For the text-containing cell, return its midpoint in [X, Y] coordinate format. 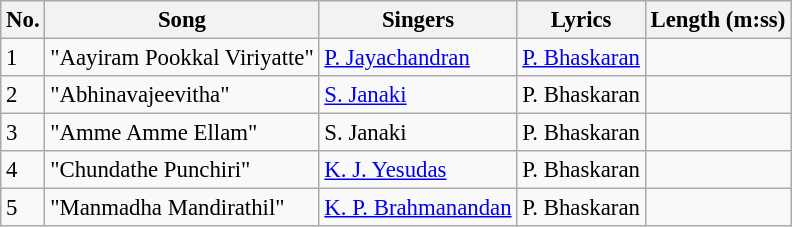
5 [23, 208]
"Aayiram Pookkal Viriyatte" [182, 58]
"Chundathe Punchiri" [182, 170]
K. P. Brahmanandan [418, 208]
3 [23, 133]
2 [23, 95]
"Amme Amme Ellam" [182, 133]
K. J. Yesudas [418, 170]
"Manmadha Mandirathil" [182, 208]
1 [23, 58]
No. [23, 20]
P. Jayachandran [418, 58]
4 [23, 170]
Song [182, 20]
Singers [418, 20]
Length (m:ss) [718, 20]
"Abhinavajeevitha" [182, 95]
Lyrics [581, 20]
